Identify which cell holds the provided text, then report its [X, Y] central coordinate. 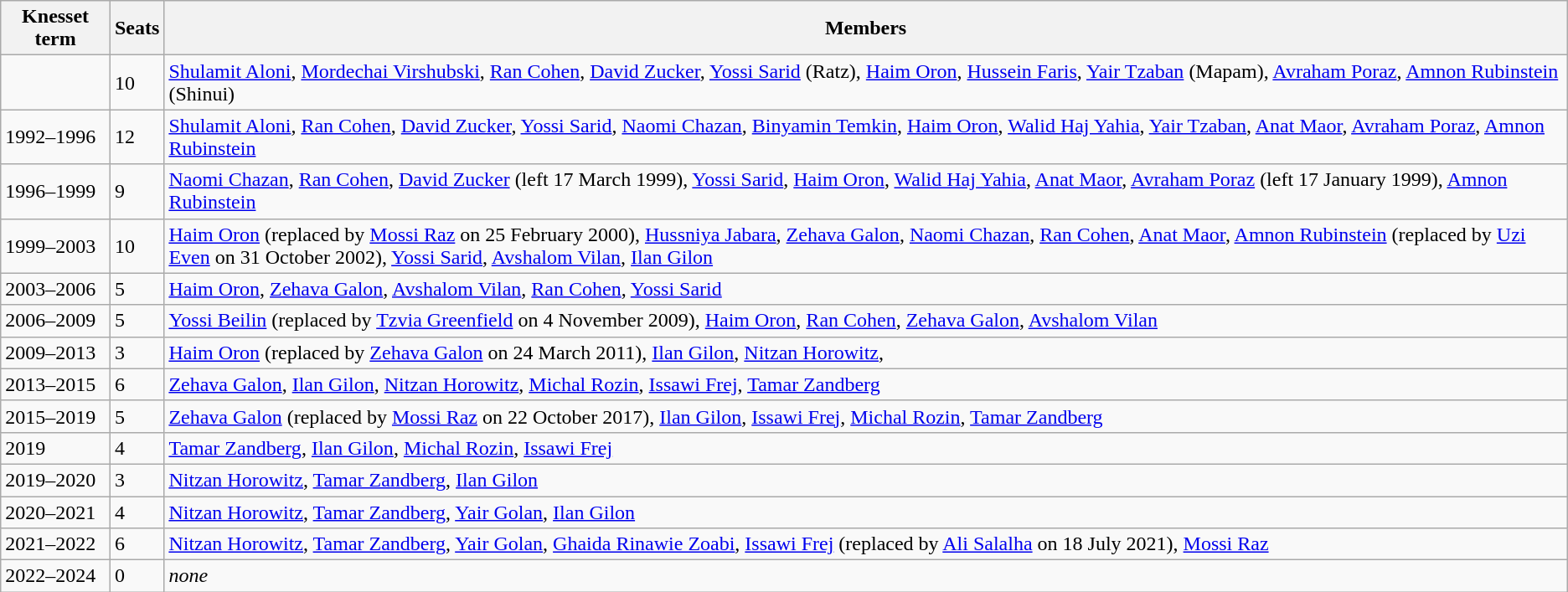
1999–2003 [55, 246]
0 [137, 576]
Tamar Zandberg, Ilan Gilon, Michal Rozin, Issawi Frej [866, 448]
2020–2021 [55, 512]
Members [866, 28]
2003–2006 [55, 289]
2006–2009 [55, 321]
none [866, 576]
Haim Oron, Zehava Galon, Avshalom Vilan, Ran Cohen, Yossi Sarid [866, 289]
Haim Oron (replaced by Zehava Galon on 24 March 2011), Ilan Gilon, Nitzan Horowitz, [866, 353]
Seats [137, 28]
Zehava Galon (replaced by Mossi Raz on 22 October 2017), Ilan Gilon, Issawi Frej, Michal Rozin, Tamar Zandberg [866, 416]
1992–1996 [55, 137]
2009–2013 [55, 353]
2013–2015 [55, 384]
2022–2024 [55, 576]
12 [137, 137]
1996–1999 [55, 191]
2019–2020 [55, 480]
9 [137, 191]
Nitzan Horowitz, Tamar Zandberg, Yair Golan, Ghaida Rinawie Zoabi, Issawi Frej (replaced by Ali Salalha on 18 July 2021), Mossi Raz [866, 544]
2015–2019 [55, 416]
Yossi Beilin (replaced by Tzvia Greenfield on 4 November 2009), Haim Oron, Ran Cohen, Zehava Galon, Avshalom Vilan [866, 321]
Nitzan Horowitz, Tamar Zandberg, Ilan Gilon [866, 480]
Zehava Galon, Ilan Gilon, Nitzan Horowitz, Michal Rozin, Issawi Frej, Tamar Zandberg [866, 384]
2021–2022 [55, 544]
2019 [55, 448]
Nitzan Horowitz, Tamar Zandberg, Yair Golan, Ilan Gilon [866, 512]
Knesset term [55, 28]
